Determine the (x, y) coordinate at the center of the cell enclosing the given text.  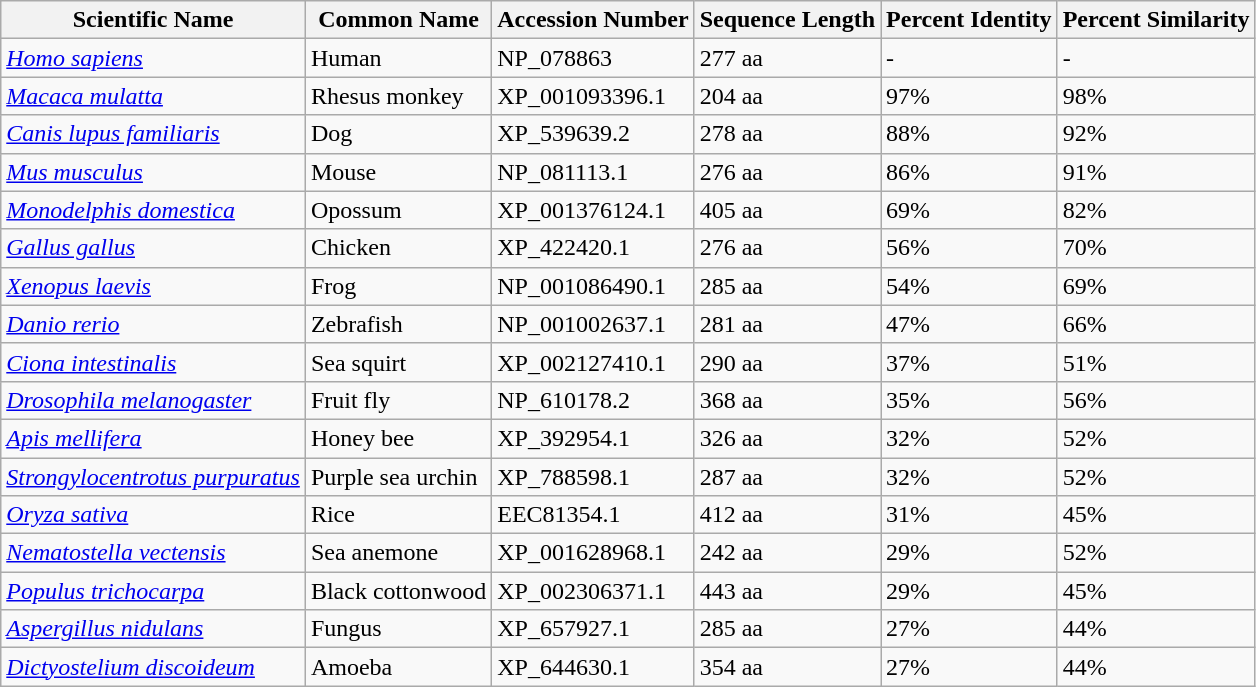
Canis lupus familiaris (154, 134)
47% (970, 324)
412 aa (787, 515)
51% (1156, 362)
Purple sea urchin (398, 477)
278 aa (787, 134)
Human (398, 58)
Amoeba (398, 667)
82% (1156, 210)
Populus trichocarpa (154, 591)
204 aa (787, 96)
Frog (398, 286)
Scientific Name (154, 20)
326 aa (787, 438)
281 aa (787, 324)
91% (1156, 172)
368 aa (787, 400)
Mus musculus (154, 172)
XP_001093396.1 (593, 96)
37% (970, 362)
NP_081113.1 (593, 172)
Drosophila melanogaster (154, 400)
88% (970, 134)
443 aa (787, 591)
Ciona intestinalis (154, 362)
Percent Identity (970, 20)
XP_392954.1 (593, 438)
XP_422420.1 (593, 248)
Strongylocentrotus purpuratus (154, 477)
54% (970, 286)
354 aa (787, 667)
NP_001002637.1 (593, 324)
Aspergillus nidulans (154, 629)
Oryza sativa (154, 515)
Dictyostelium discoideum (154, 667)
Dog (398, 134)
XP_539639.2 (593, 134)
XP_644630.1 (593, 667)
XP_002306371.1 (593, 591)
Rice (398, 515)
277 aa (787, 58)
97% (970, 96)
Fruit fly (398, 400)
Monodelphis domestica (154, 210)
242 aa (787, 553)
Sequence Length (787, 20)
290 aa (787, 362)
98% (1156, 96)
NP_001086490.1 (593, 286)
35% (970, 400)
XP_788598.1 (593, 477)
Xenopus laevis (154, 286)
XP_002127410.1 (593, 362)
EEC81354.1 (593, 515)
Macaca mulatta (154, 96)
Black cottonwood (398, 591)
Percent Similarity (1156, 20)
66% (1156, 324)
92% (1156, 134)
Apis mellifera (154, 438)
XP_001628968.1 (593, 553)
Accession Number (593, 20)
Nematostella vectensis (154, 553)
Homo sapiens (154, 58)
Danio rerio (154, 324)
Zebrafish (398, 324)
Sea squirt (398, 362)
405 aa (787, 210)
Fungus (398, 629)
Gallus gallus (154, 248)
Common Name (398, 20)
Rhesus monkey (398, 96)
XP_001376124.1 (593, 210)
86% (970, 172)
Opossum (398, 210)
NP_078863 (593, 58)
70% (1156, 248)
Sea anemone (398, 553)
Chicken (398, 248)
31% (970, 515)
NP_610178.2 (593, 400)
287 aa (787, 477)
XP_657927.1 (593, 629)
Honey bee (398, 438)
Mouse (398, 172)
